For the text-containing cell, return its midpoint in [x, y] coordinate format. 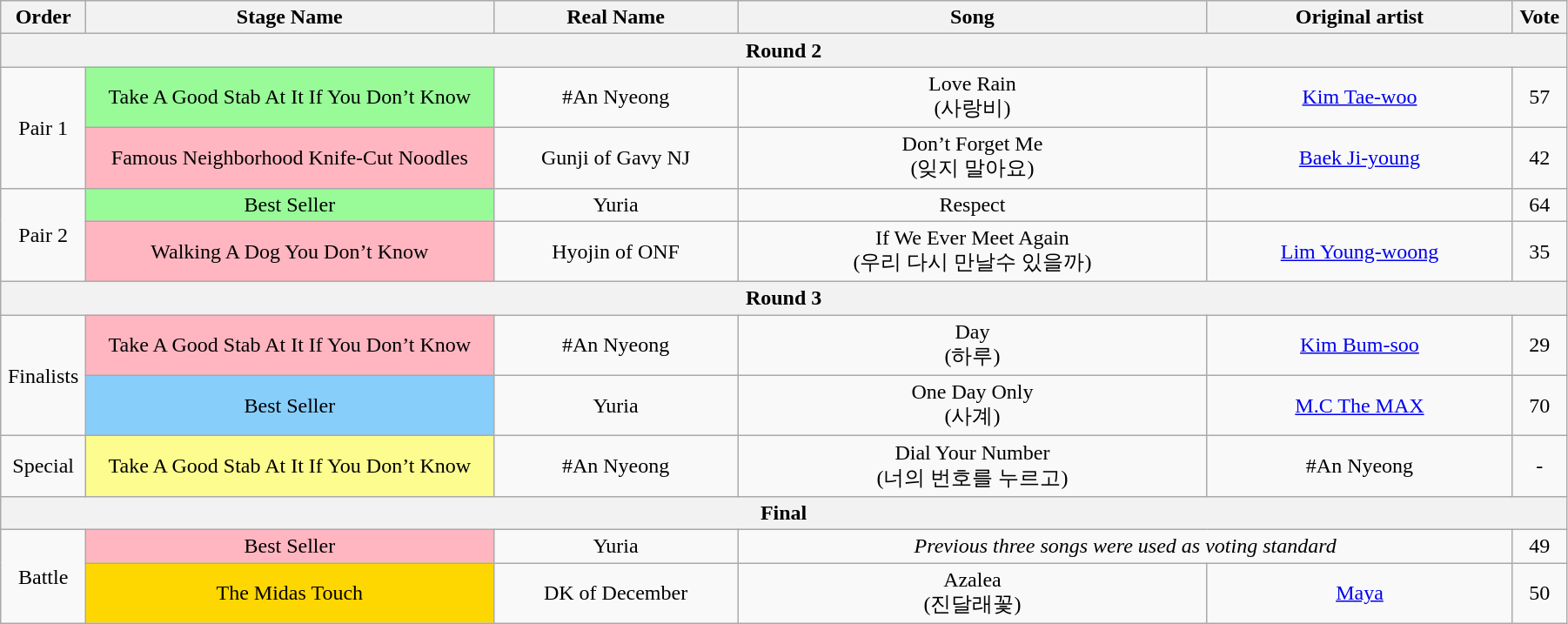
The Midas Touch [290, 593]
M.C The MAX [1359, 406]
Pair 1 [44, 127]
Battle [44, 576]
Azalea(진달래꽃) [973, 593]
Baek Ji-young [1359, 158]
Song [973, 17]
49 [1539, 546]
- [1539, 466]
Real Name [616, 17]
Don’t Forget Me(잊지 말아요) [973, 158]
Round 2 [784, 50]
Finalists [44, 376]
Original artist [1359, 17]
Respect [973, 205]
64 [1539, 205]
DK of December [616, 593]
Previous three songs were used as voting standard [1125, 546]
Final [784, 513]
Stage Name [290, 17]
29 [1539, 346]
50 [1539, 593]
Maya [1359, 593]
Kim Tae-woo [1359, 97]
Special [44, 466]
Day(하루) [973, 346]
One Day Only(사계) [973, 406]
70 [1539, 406]
Love Rain(사랑비) [973, 97]
Gunji of Gavy NJ [616, 158]
If We Ever Meet Again(우리 다시 만날수 있을까) [973, 252]
Dial Your Number(너의 번호를 누르고) [973, 466]
Vote [1539, 17]
Walking A Dog You Don’t Know [290, 252]
57 [1539, 97]
Pair 2 [44, 235]
Famous Neighborhood Knife-Cut Noodles [290, 158]
Kim Bum-soo [1359, 346]
Order [44, 17]
Lim Young-woong [1359, 252]
Hyojin of ONF [616, 252]
35 [1539, 252]
Round 3 [784, 299]
42 [1539, 158]
